From the cell containing the given text, extract its center point as (x, y) coordinate. 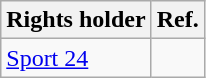
Rights holder (76, 20)
Sport 24 (76, 58)
Ref. (178, 20)
